From the cell containing the given text, extract its center point as (X, Y) coordinate. 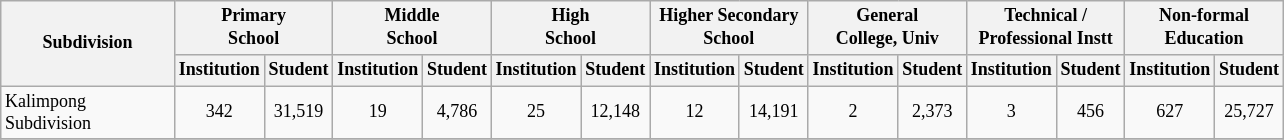
GeneralCollege, Univ (887, 28)
Higher SecondarySchool (729, 28)
Subdivision (88, 44)
4,786 (458, 113)
Kalimpong Subdivision (88, 113)
PrimarySchool (253, 28)
Non-formalEducation (1204, 28)
3 (1011, 113)
627 (1170, 113)
2,373 (932, 113)
25 (536, 113)
12,148 (616, 113)
456 (1090, 113)
Technical /Professional Instt (1045, 28)
HighSchool (570, 28)
14,191 (774, 113)
MiddleSchool (412, 28)
19 (378, 113)
31,519 (298, 113)
12 (695, 113)
25,727 (1250, 113)
342 (219, 113)
2 (853, 113)
